Capture the cell that displays the provided text and extract its [x, y] central coordinate. 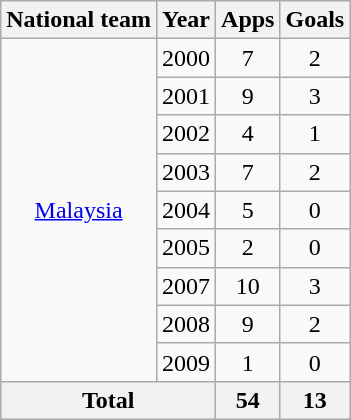
2001 [186, 96]
2009 [186, 362]
2004 [186, 210]
2008 [186, 324]
2000 [186, 58]
2002 [186, 134]
13 [315, 400]
2007 [186, 286]
54 [248, 400]
Total [108, 400]
Apps [248, 20]
4 [248, 134]
5 [248, 210]
10 [248, 286]
Malaysia [79, 210]
National team [79, 20]
Goals [315, 20]
Year [186, 20]
2003 [186, 172]
2005 [186, 248]
